Search for the cell housing the specified text and yield its (X, Y) center coordinate. 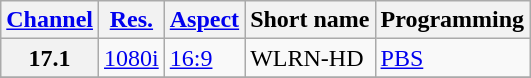
PBS (452, 58)
WLRN-HD (310, 58)
Res. (132, 20)
17.1 (50, 58)
16:9 (204, 58)
1080i (132, 58)
Short name (310, 20)
Aspect (204, 20)
Programming (452, 20)
Channel (50, 20)
